Identify which cell holds the provided text, then report its [X, Y] central coordinate. 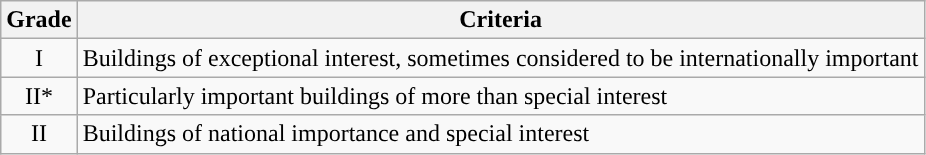
I [39, 58]
Buildings of national importance and special interest [500, 134]
Criteria [500, 20]
Buildings of exceptional interest, sometimes considered to be internationally important [500, 58]
Grade [39, 20]
Particularly important buildings of more than special interest [500, 96]
II [39, 134]
II* [39, 96]
